Capture the cell that displays the provided text and extract its [x, y] central coordinate. 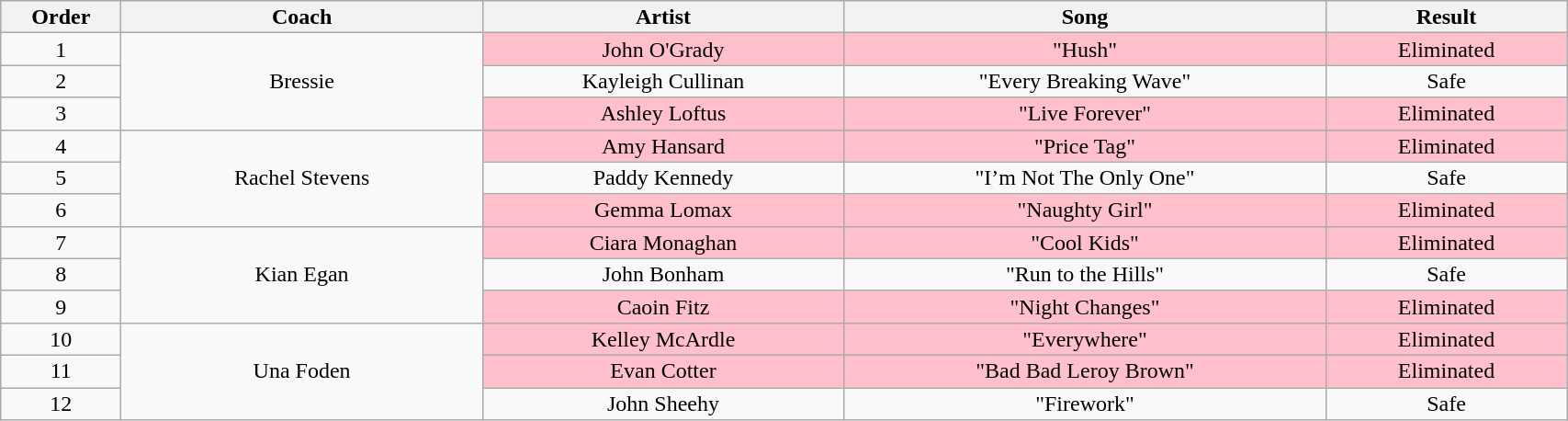
"Live Forever" [1086, 114]
"Price Tag" [1086, 145]
"Every Breaking Wave" [1086, 81]
"Night Changes" [1086, 307]
Ashley Loftus [663, 114]
"Run to the Hills" [1086, 274]
12 [61, 404]
Una Foden [301, 371]
5 [61, 178]
10 [61, 338]
"Cool Kids" [1086, 243]
Order [61, 17]
4 [61, 145]
Result [1446, 17]
Ciara Monaghan [663, 243]
Evan Cotter [663, 371]
John Sheehy [663, 404]
John Bonham [663, 274]
3 [61, 114]
7 [61, 243]
John O'Grady [663, 50]
2 [61, 81]
Caoin Fitz [663, 307]
"Hush" [1086, 50]
"Bad Bad Leroy Brown" [1086, 371]
Coach [301, 17]
Gemma Lomax [663, 210]
"Everywhere" [1086, 338]
Artist [663, 17]
Kelley McArdle [663, 338]
Bressie [301, 81]
"I’m Not The Only One" [1086, 178]
6 [61, 210]
Song [1086, 17]
Kayleigh Cullinan [663, 81]
11 [61, 371]
8 [61, 274]
9 [61, 307]
Paddy Kennedy [663, 178]
1 [61, 50]
"Firework" [1086, 404]
Kian Egan [301, 274]
"Naughty Girl" [1086, 210]
Rachel Stevens [301, 178]
Amy Hansard [663, 145]
